Provide the (x, y) coordinate of the cell's center where the given text is located.  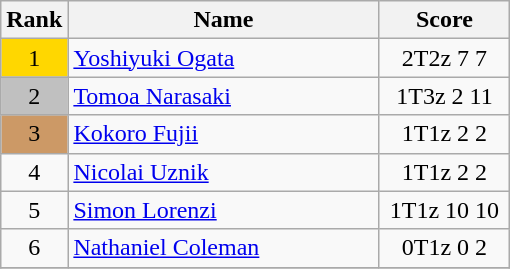
6 (34, 248)
Yoshiyuki Ogata (224, 58)
Tomoa Narasaki (224, 96)
Nathaniel Coleman (224, 248)
3 (34, 134)
1 (34, 58)
1T3z 2 11 (444, 96)
1T1z 10 10 (444, 210)
Simon Lorenzi (224, 210)
Name (224, 20)
Score (444, 20)
5 (34, 210)
2T2z 7 7 (444, 58)
4 (34, 172)
Nicolai Uznik (224, 172)
Kokoro Fujii (224, 134)
0T1z 0 2 (444, 248)
Rank (34, 20)
2 (34, 96)
